Provide the (X, Y) coordinate of the cell's center where the given text is located.  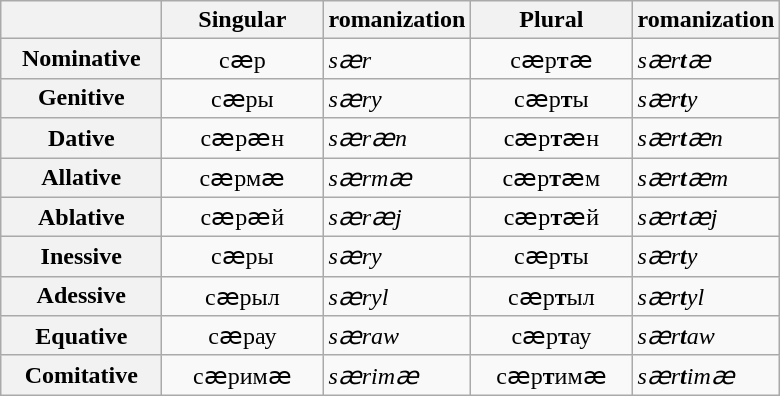
сӕртыл (552, 296)
Genitive (82, 98)
sӕrimӕ (397, 375)
sӕrmӕ (397, 178)
sӕrӕj (397, 217)
сӕрау (242, 336)
sӕrtӕn (706, 138)
сӕртӕ (552, 59)
Equative (82, 336)
сӕртӕй (552, 217)
сӕртӕн (552, 138)
Singular (242, 20)
sӕr (397, 59)
Comitative (82, 375)
sӕrӕn (397, 138)
sӕraw (397, 336)
sӕrtӕm (706, 178)
сӕрыл (242, 296)
Plural (552, 20)
сӕртимӕ (552, 375)
sӕrtӕ (706, 59)
sӕryl (397, 296)
Dative (82, 138)
sӕrtyl (706, 296)
sӕrtaw (706, 336)
сӕримӕ (242, 375)
сӕрӕй (242, 217)
sӕrtӕj (706, 217)
сӕртӕм (552, 178)
сӕрмӕ (242, 178)
Nominative (82, 59)
Inessive (82, 257)
сӕр (242, 59)
сӕртау (552, 336)
Allative (82, 178)
Adessive (82, 296)
sӕrtimӕ (706, 375)
Ablative (82, 217)
сӕрӕн (242, 138)
